Determine the (X, Y) coordinate at the center of the cell enclosing the given text.  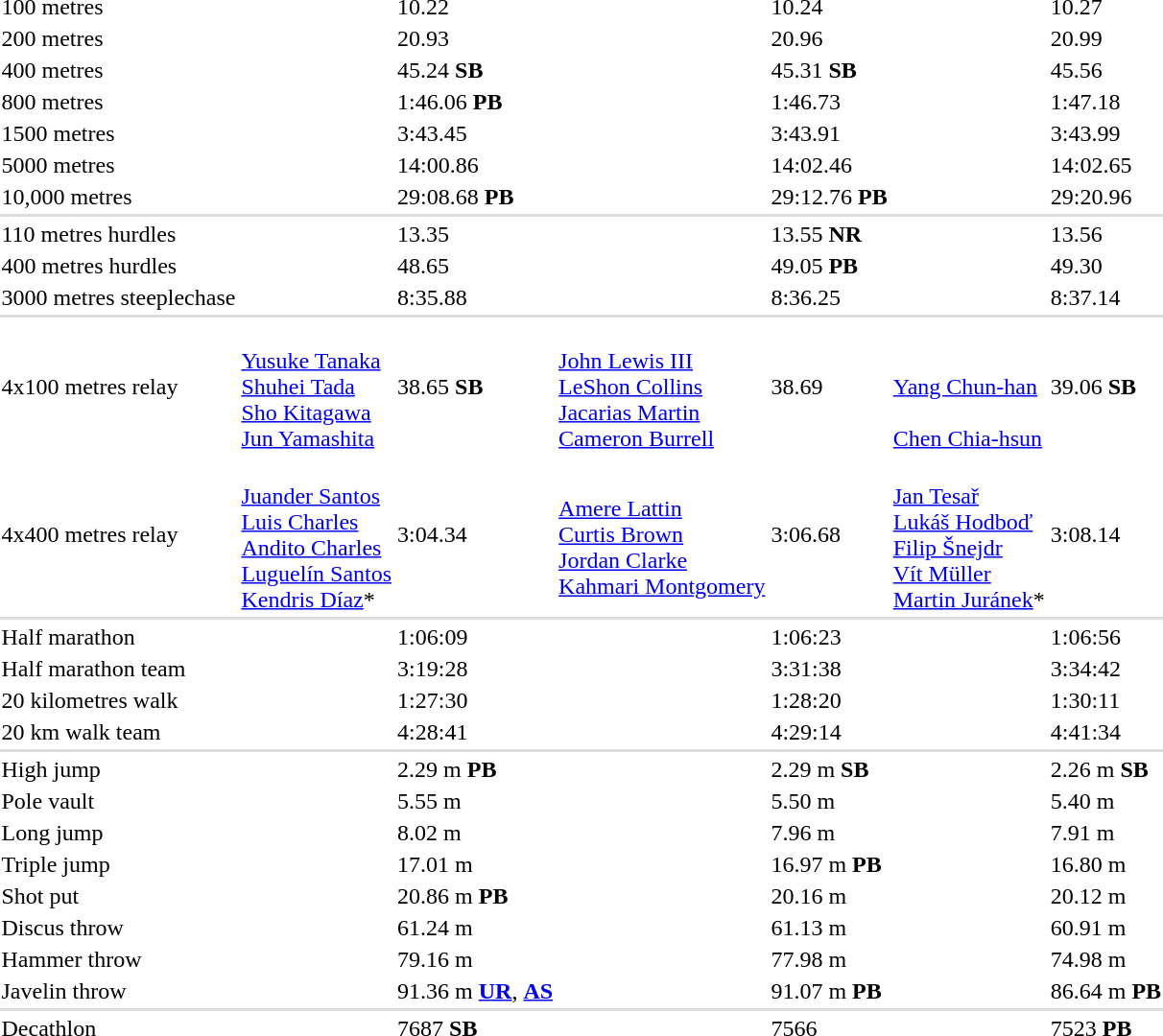
5000 metres (119, 165)
3:43.91 (829, 133)
Hammer throw (119, 959)
16.97 m PB (829, 864)
5.50 m (829, 801)
1:30:11 (1105, 700)
3000 metres steeplechase (119, 297)
3:31:38 (829, 669)
45.56 (1105, 70)
20.93 (476, 38)
Juander SantosLuis CharlesAndito CharlesLuguelín SantosKendris Díaz* (317, 535)
45.24 SB (476, 70)
3:06.68 (829, 535)
7.96 m (829, 833)
10,000 metres (119, 197)
400 metres hurdles (119, 266)
8:37.14 (1105, 297)
29:20.96 (1105, 197)
Pole vault (119, 801)
Yusuke TanakaShuhei TadaSho KitagawaJun Yamashita (317, 387)
29:12.76 PB (829, 197)
91.07 m PB (829, 991)
Long jump (119, 833)
John Lewis IIILeShon CollinsJacarias MartinCameron Burrell (662, 387)
13.35 (476, 234)
High jump (119, 769)
38.65 SB (476, 387)
3:43.99 (1105, 133)
4:41:34 (1105, 732)
20.16 m (829, 896)
1:06:23 (829, 637)
16.80 m (1105, 864)
5.40 m (1105, 801)
1:06:09 (476, 637)
800 metres (119, 102)
3:34:42 (1105, 669)
1:46.06 PB (476, 102)
48.65 (476, 266)
14:02.65 (1105, 165)
Amere LattinCurtis BrownJordan ClarkeKahmari Montgomery (662, 535)
39.06 SB (1105, 387)
3:04.34 (476, 535)
3:08.14 (1105, 535)
Half marathon (119, 637)
4:29:14 (829, 732)
5.55 m (476, 801)
29:08.68 PB (476, 197)
2.26 m SB (1105, 769)
1:46.73 (829, 102)
Jan TesařLukáš HodboďFilip ŠnejdrVít MüllerMartin Juránek* (969, 535)
1:06:56 (1105, 637)
200 metres (119, 38)
60.91 m (1105, 928)
2.29 m SB (829, 769)
91.36 m UR, AS (476, 991)
20.12 m (1105, 896)
20.86 m PB (476, 896)
8:36.25 (829, 297)
3:19:28 (476, 669)
4:28:41 (476, 732)
61.24 m (476, 928)
2.29 m PB (476, 769)
Yang Chun-hanChen Chia-hsun (969, 387)
7.91 m (1105, 833)
20.96 (829, 38)
20.99 (1105, 38)
79.16 m (476, 959)
400 metres (119, 70)
13.56 (1105, 234)
Discus throw (119, 928)
1:27:30 (476, 700)
8:35.88 (476, 297)
45.31 SB (829, 70)
20 kilometres walk (119, 700)
74.98 m (1105, 959)
14:00.86 (476, 165)
14:02.46 (829, 165)
77.98 m (829, 959)
61.13 m (829, 928)
4x100 metres relay (119, 387)
Shot put (119, 896)
38.69 (829, 387)
4x400 metres relay (119, 535)
20 km walk team (119, 732)
110 metres hurdles (119, 234)
1:28:20 (829, 700)
Javelin throw (119, 991)
49.05 PB (829, 266)
49.30 (1105, 266)
Half marathon team (119, 669)
1:47.18 (1105, 102)
3:43.45 (476, 133)
86.64 m PB (1105, 991)
8.02 m (476, 833)
Triple jump (119, 864)
13.55 NR (829, 234)
17.01 m (476, 864)
1500 metres (119, 133)
